Search for the cell housing the specified text and yield its [X, Y] center coordinate. 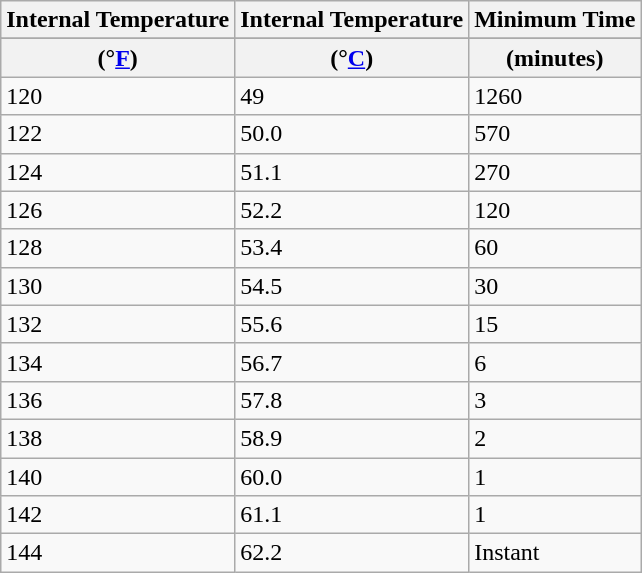
Instant [555, 553]
570 [555, 134]
55.6 [352, 324]
60.0 [352, 477]
15 [555, 324]
124 [118, 172]
30 [555, 286]
(minutes) [555, 58]
1260 [555, 96]
56.7 [352, 362]
134 [118, 362]
(°F) [118, 58]
61.1 [352, 515]
54.5 [352, 286]
3 [555, 400]
126 [118, 210]
142 [118, 515]
Minimum Time [555, 20]
138 [118, 438]
53.4 [352, 248]
60 [555, 248]
6 [555, 362]
2 [555, 438]
132 [118, 324]
58.9 [352, 438]
50.0 [352, 134]
144 [118, 553]
51.1 [352, 172]
130 [118, 286]
136 [118, 400]
62.2 [352, 553]
(°C) [352, 58]
122 [118, 134]
52.2 [352, 210]
49 [352, 96]
128 [118, 248]
57.8 [352, 400]
140 [118, 477]
270 [555, 172]
